Extract the [x, y] coordinate from the center of the cell holding the provided text.  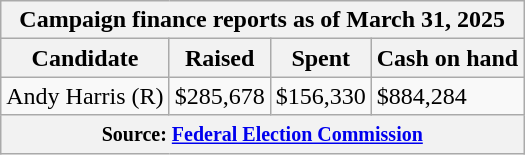
$884,284 [447, 96]
Andy Harris (R) [85, 96]
$156,330 [320, 96]
$285,678 [220, 96]
Source: Federal Election Commission [262, 134]
Candidate [85, 58]
Spent [320, 58]
Raised [220, 58]
Cash on hand [447, 58]
Campaign finance reports as of March 31, 2025 [262, 20]
